Extract the [X, Y] coordinate from the center of the cell holding the provided text.  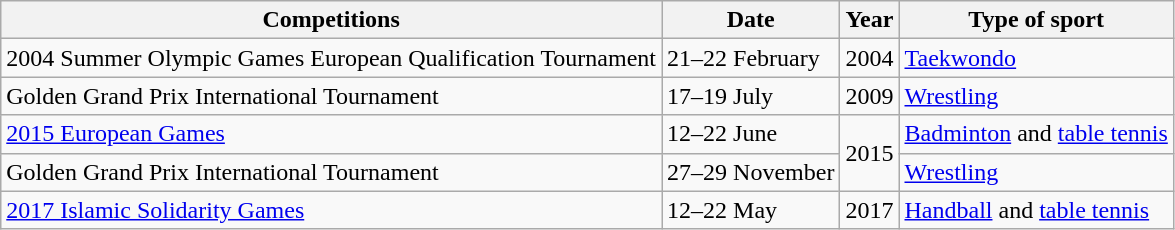
17–19 July [751, 96]
12–22 June [751, 134]
2015 European Games [332, 134]
Badminton and table tennis [1036, 134]
12–22 May [751, 210]
Handball and table tennis [1036, 210]
27–29 November [751, 172]
2004 Summer Olympic Games European Qualification Tournament [332, 58]
2017 Islamic Solidarity Games [332, 210]
2009 [870, 96]
Competitions [332, 20]
Date [751, 20]
Year [870, 20]
2015 [870, 153]
2004 [870, 58]
21–22 February [751, 58]
Type of sport [1036, 20]
2017 [870, 210]
Taekwondo [1036, 58]
